Capture the cell that displays the provided text and extract its [x, y] central coordinate. 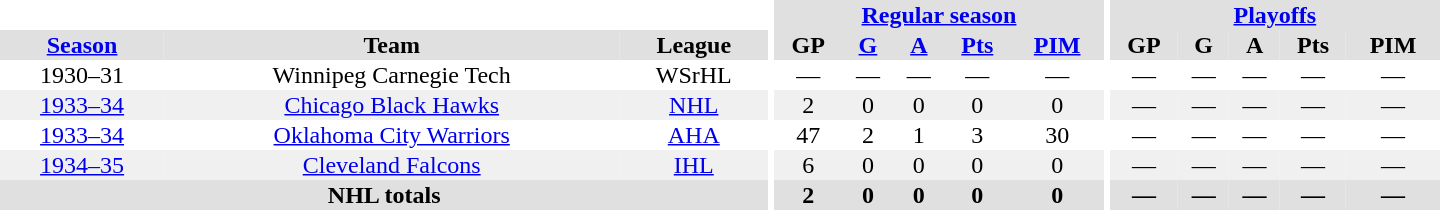
League [694, 45]
1934–35 [82, 165]
30 [1057, 135]
AHA [694, 135]
47 [808, 135]
Team [392, 45]
Playoffs [1275, 15]
1930–31 [82, 75]
WSrHL [694, 75]
3 [977, 135]
Cleveland Falcons [392, 165]
Oklahoma City Warriors [392, 135]
NHL totals [384, 195]
1 [918, 135]
Winnipeg Carnegie Tech [392, 75]
IHL [694, 165]
Season [82, 45]
NHL [694, 105]
6 [808, 165]
Regular season [939, 15]
Chicago Black Hawks [392, 105]
